Return [X, Y] of the center of cell containing provided text 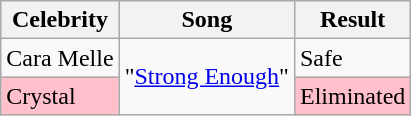
Safe [352, 58]
"Strong Enough" [206, 77]
Result [352, 20]
Song [206, 20]
Celebrity [60, 20]
Cara Melle [60, 58]
Crystal [60, 96]
Eliminated [352, 96]
